Find where the given text appears and provide that cell's center as [X, Y] coordinate. 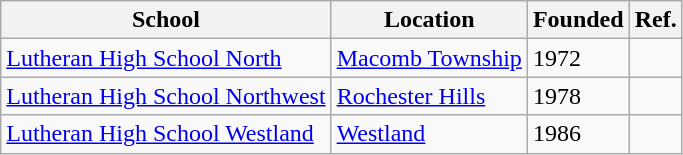
1986 [578, 134]
School [166, 20]
Rochester Hills [429, 96]
Lutheran High School Westland [166, 134]
Location [429, 20]
Lutheran High School North [166, 58]
Founded [578, 20]
Macomb Township [429, 58]
Westland [429, 134]
Ref. [656, 20]
Lutheran High School Northwest [166, 96]
1972 [578, 58]
1978 [578, 96]
